Pinpoint the cell where the given text exists, returning its (x, y) midpoint coordinate. 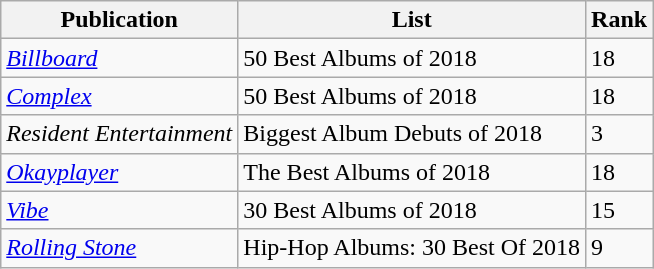
15 (620, 210)
Biggest Album Debuts of 2018 (412, 134)
Billboard (120, 58)
30 Best Albums of 2018 (412, 210)
Okayplayer (120, 172)
Publication (120, 20)
Rolling Stone (120, 248)
The Best Albums of 2018 (412, 172)
Hip-Hop Albums: 30 Best Of 2018 (412, 248)
Vibe (120, 210)
Rank (620, 20)
3 (620, 134)
Resident Entertainment (120, 134)
List (412, 20)
Complex (120, 96)
9 (620, 248)
